Detect which cell encompasses the target text, then output its [x, y] center coordinate. 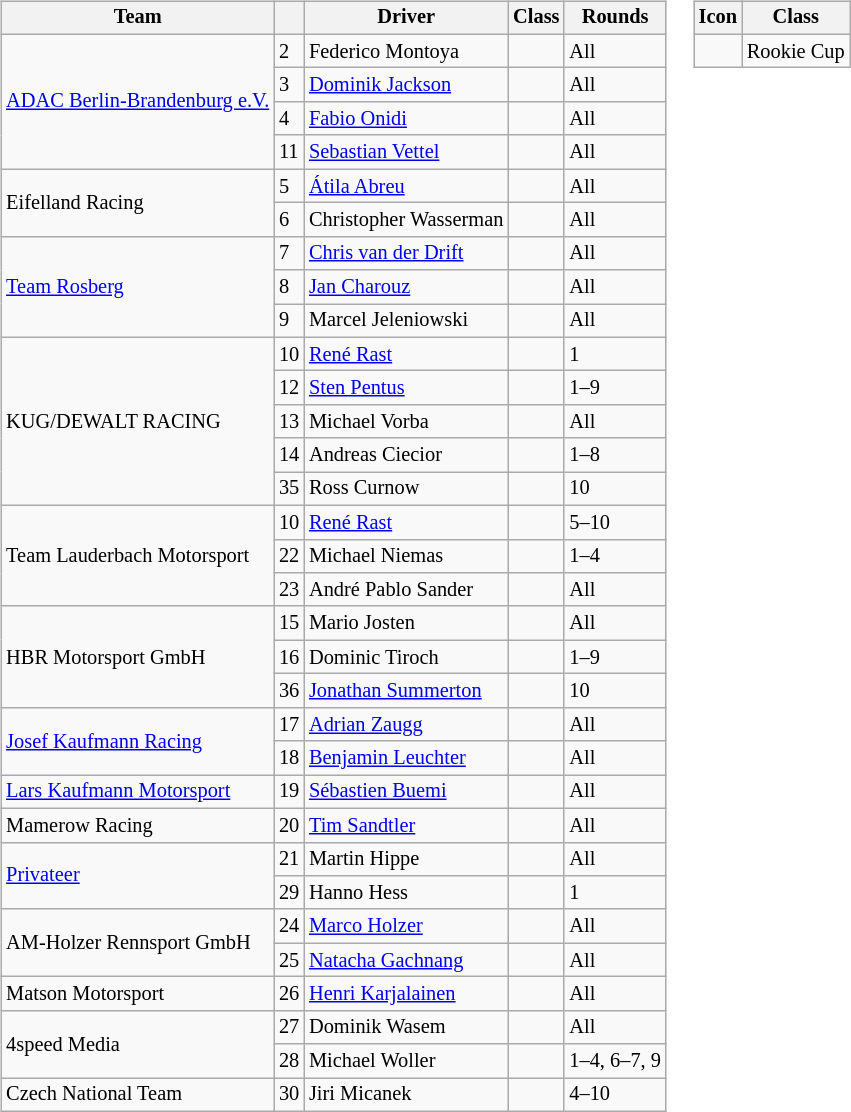
27 [289, 1027]
Michael Vorba [406, 422]
15 [289, 623]
Icon [718, 18]
Michael Niemas [406, 556]
4–10 [614, 1095]
Federico Montoya [406, 51]
Mamerow Racing [138, 825]
Hanno Hess [406, 893]
HBR Motorsport GmbH [138, 656]
Dominik Wasem [406, 1027]
Ross Curnow [406, 489]
Josef Kaufmann Racing [138, 740]
12 [289, 388]
5 [289, 186]
16 [289, 657]
30 [289, 1095]
Henri Karjalainen [406, 994]
13 [289, 422]
Marco Holzer [406, 926]
Marcel Jeleniowski [406, 321]
Jan Charouz [406, 287]
Lars Kaufmann Motorsport [138, 792]
Rookie Cup [796, 51]
KUG/DEWALT RACING [138, 421]
Fabio Onidi [406, 119]
14 [289, 455]
23 [289, 590]
7 [289, 253]
26 [289, 994]
18 [289, 758]
Mario Josten [406, 623]
Driver [406, 18]
36 [289, 691]
Andreas Ciecior [406, 455]
Dominik Jackson [406, 85]
Privateer [138, 876]
Átila Abreu [406, 186]
24 [289, 926]
4 [289, 119]
17 [289, 724]
2 [289, 51]
Eifelland Racing [138, 202]
22 [289, 556]
21 [289, 859]
35 [289, 489]
Benjamin Leuchter [406, 758]
Team Lauderbach Motorsport [138, 556]
ADAC Berlin-Brandenburg e.V. [138, 102]
1–4 [614, 556]
Adrian Zaugg [406, 724]
5–10 [614, 522]
28 [289, 1061]
9 [289, 321]
Tim Sandtler [406, 825]
AM-Holzer Rennsport GmbH [138, 942]
8 [289, 287]
Team [138, 18]
Czech National Team [138, 1095]
Sébastien Buemi [406, 792]
Dominic Tiroch [406, 657]
1–4, 6–7, 9 [614, 1061]
19 [289, 792]
Martin Hippe [406, 859]
1–8 [614, 455]
3 [289, 85]
André Pablo Sander [406, 590]
Jiri Micanek [406, 1095]
11 [289, 152]
29 [289, 893]
Natacha Gachnang [406, 960]
Rounds [614, 18]
Chris van der Drift [406, 253]
Christopher Wasserman [406, 220]
4speed Media [138, 1044]
Sebastian Vettel [406, 152]
20 [289, 825]
Jonathan Summerton [406, 691]
6 [289, 220]
25 [289, 960]
Michael Woller [406, 1061]
Matson Motorsport [138, 994]
Team Rosberg [138, 286]
Sten Pentus [406, 388]
